Extract the (x, y) coordinate from the center of the cell holding the provided text.  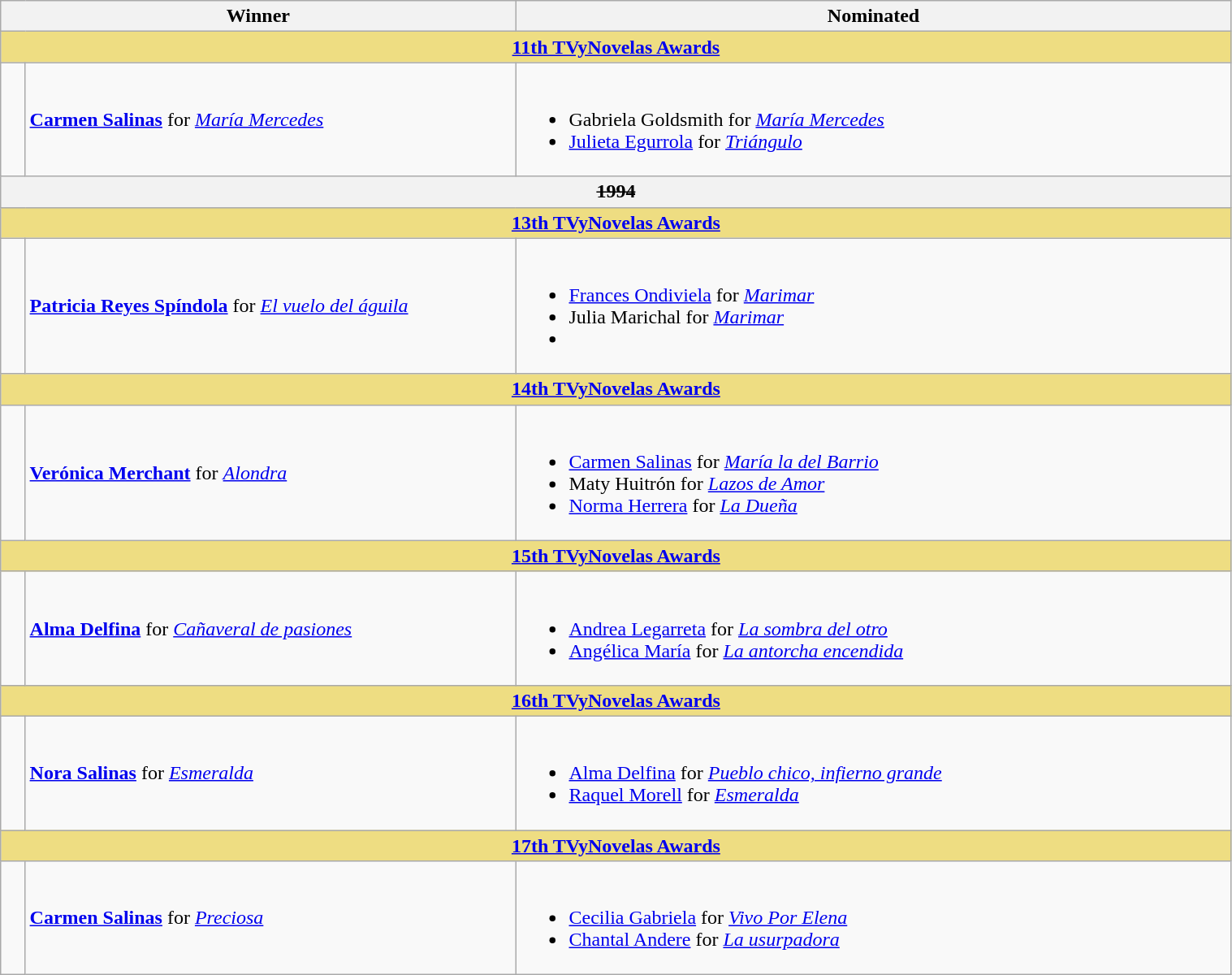
16th TVyNovelas Awards (616, 700)
Patricia Reyes Spíndola for El vuelo del águila (270, 305)
Alma Delfina for Cañaveral de pasiones (270, 628)
17th TVyNovelas Awards (616, 846)
14th TVyNovelas Awards (616, 389)
Nora Salinas for Esmeralda (270, 773)
1994 (616, 192)
Frances Ondiviela for MarimarJulia Marichal for Marimar (874, 305)
Carmen Salinas for María la del BarrioMaty Huitrón for Lazos de AmorNorma Herrera for La Dueña (874, 473)
Winner (258, 16)
Nominated (874, 16)
Cecilia Gabriela for Vivo Por ElenaChantal Andere for La usurpadora (874, 918)
Carmen Salinas for María Mercedes (270, 119)
15th TVyNovelas Awards (616, 556)
Alma Delfina for Pueblo chico, infierno grandeRaquel Morell for Esmeralda (874, 773)
Verónica Merchant for Alondra (270, 473)
11th TVyNovelas Awards (616, 47)
Andrea Legarreta for La sombra del otroAngélica María for La antorcha encendida (874, 628)
13th TVyNovelas Awards (616, 223)
Carmen Salinas for Preciosa (270, 918)
Gabriela Goldsmith for María MercedesJulieta Egurrola for Triángulo (874, 119)
